Locate the cell with the specified text and output its (X, Y) center coordinate. 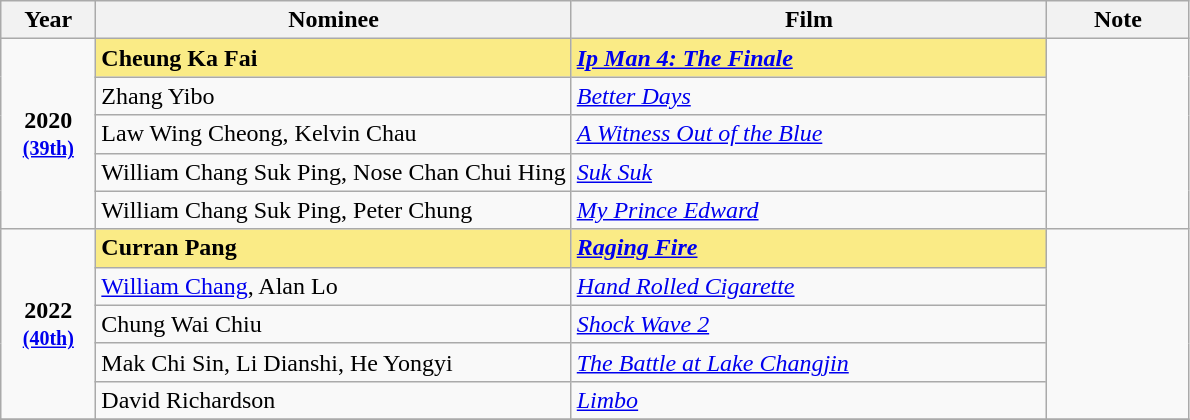
Film (808, 20)
2022(40th) (48, 324)
My Prince Edward (808, 210)
Law Wing Cheong, Kelvin Chau (334, 134)
Chung Wai Chiu (334, 324)
Note (1118, 20)
William Chang Suk Ping, Peter Chung (334, 210)
William Chang Suk Ping, Nose Chan Chui Hing (334, 172)
Year (48, 20)
Suk Suk (808, 172)
A Witness Out of the Blue (808, 134)
Curran Pang (334, 248)
Limbo (808, 400)
William Chang, Alan Lo (334, 286)
Raging Fire (808, 248)
David Richardson (334, 400)
Zhang Yibo (334, 96)
Hand Rolled Cigarette (808, 286)
Mak Chi Sin, Li Dianshi, He Yongyi (334, 362)
Ip Man 4: The Finale (808, 58)
The Battle at Lake Changjin (808, 362)
Cheung Ka Fai (334, 58)
Shock Wave 2 (808, 324)
Nominee (334, 20)
2020(39th) (48, 134)
Better Days (808, 96)
